For the text-containing cell, return its midpoint in [X, Y] coordinate format. 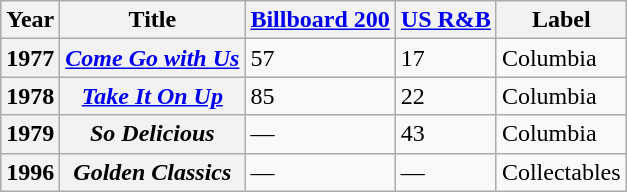
Title [152, 20]
17 [446, 58]
1996 [30, 172]
Label [561, 20]
1977 [30, 58]
57 [320, 58]
US R&B [446, 20]
Collectables [561, 172]
Take It On Up [152, 96]
So Delicious [152, 134]
22 [446, 96]
1979 [30, 134]
85 [320, 96]
43 [446, 134]
Come Go with Us [152, 58]
Billboard 200 [320, 20]
Golden Classics [152, 172]
1978 [30, 96]
Year [30, 20]
